Capture the cell that displays the provided text and extract its [x, y] central coordinate. 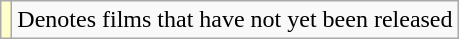
Denotes films that have not yet been released [235, 20]
